Provide the (x, y) coordinate of the cell's center where the given text is located.  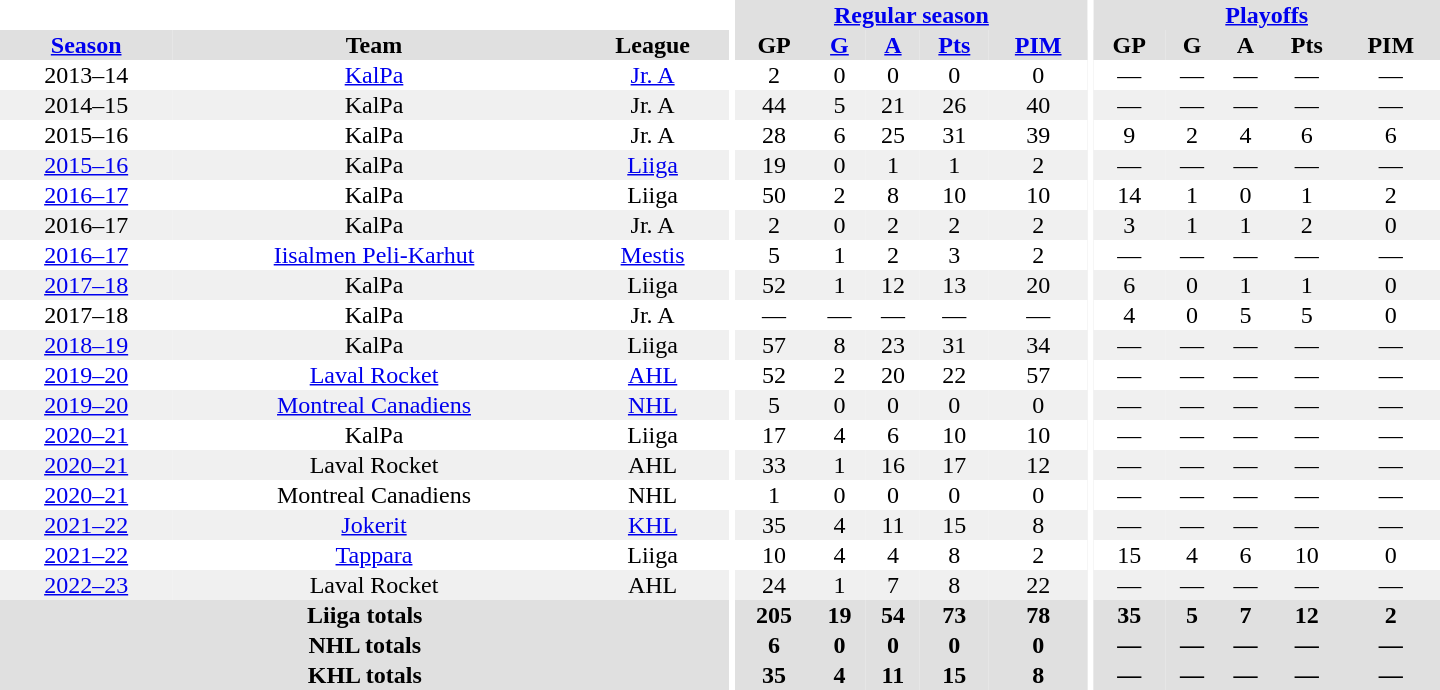
54 (892, 615)
39 (1038, 135)
KHL (653, 525)
21 (892, 105)
73 (954, 615)
Regular season (911, 15)
78 (1038, 615)
25 (892, 135)
Jokerit (374, 525)
2013–14 (86, 75)
Iisalmen Peli-Karhut (374, 255)
2018–19 (86, 345)
28 (774, 135)
44 (774, 105)
2022–23 (86, 585)
205 (774, 615)
Mestis (653, 255)
40 (1038, 105)
Season (86, 45)
50 (774, 195)
16 (892, 465)
24 (774, 585)
NHL totals (365, 645)
23 (892, 345)
Team (374, 45)
9 (1129, 135)
13 (954, 285)
League (653, 45)
33 (774, 465)
2014–15 (86, 105)
26 (954, 105)
KHL totals (365, 675)
Playoffs (1266, 15)
Tappara (374, 555)
34 (1038, 345)
Liiga totals (365, 615)
14 (1129, 195)
